Capture the cell that displays the provided text and extract its (X, Y) central coordinate. 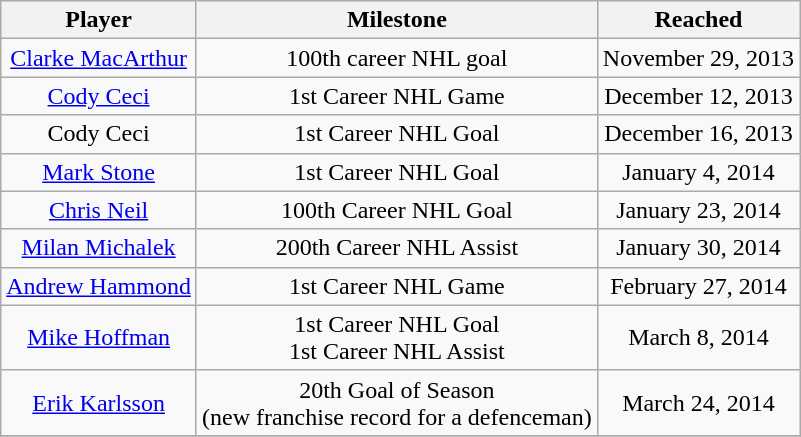
Milan Michalek (99, 248)
January 30, 2014 (698, 248)
1st Career NHL Goal1st Career NHL Assist (396, 338)
20th Goal of Season(new franchise record for a defenceman) (396, 402)
Erik Karlsson (99, 402)
Mark Stone (99, 172)
100th Career NHL Goal (396, 210)
200th Career NHL Assist (396, 248)
Chris Neil (99, 210)
Player (99, 20)
Clarke MacArthur (99, 58)
Reached (698, 20)
December 16, 2013 (698, 134)
January 4, 2014 (698, 172)
November 29, 2013 (698, 58)
Mike Hoffman (99, 338)
February 27, 2014 (698, 286)
March 8, 2014 (698, 338)
100th career NHL goal (396, 58)
January 23, 2014 (698, 210)
March 24, 2014 (698, 402)
Milestone (396, 20)
Andrew Hammond (99, 286)
December 12, 2013 (698, 96)
